Provide the [x, y] coordinate of the cell's center where the given text is located.  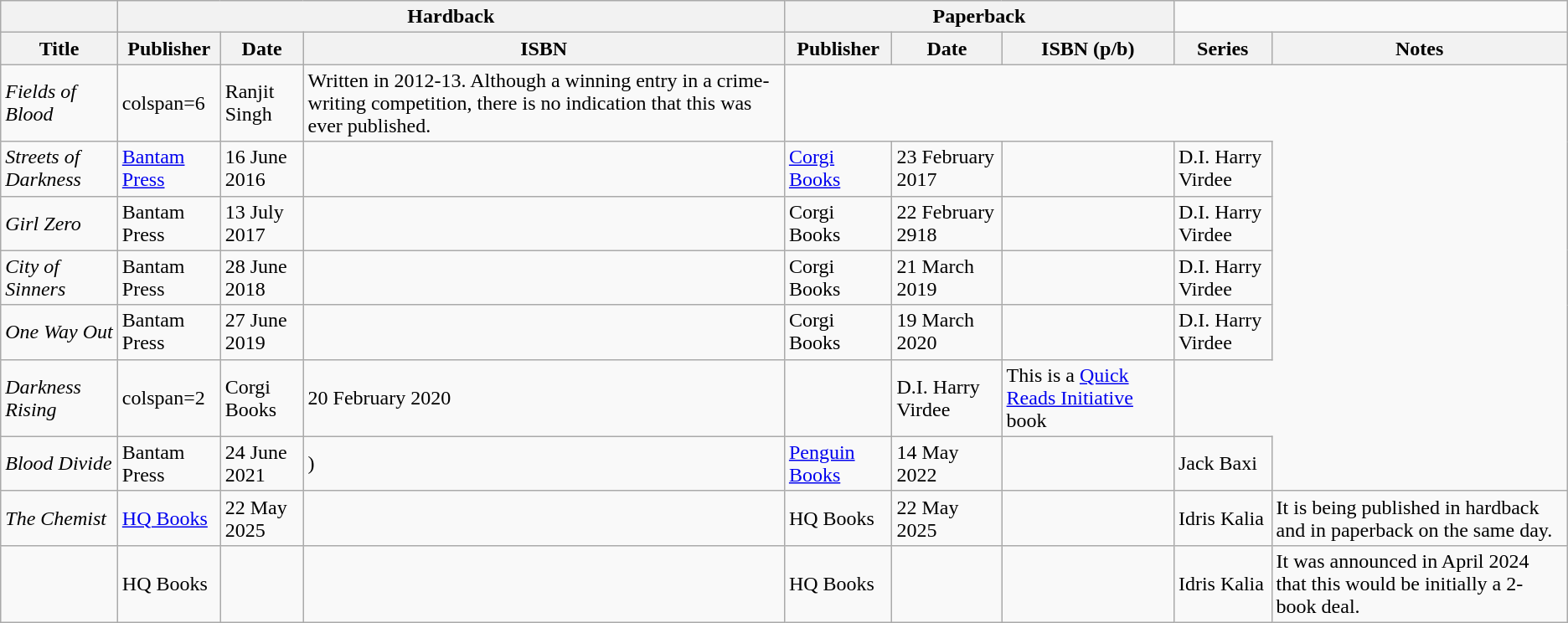
Title [59, 49]
) [544, 464]
One Way Out [59, 332]
24 June 2021 [261, 464]
Streets of Darkness [59, 169]
The Chemist [59, 517]
13 July 2017 [261, 223]
colspan=6 [169, 103]
28 June 2018 [261, 278]
Written in 2012-13. Although a winning entry in a crime-writing competition, there is no indication that this was ever published. [544, 103]
Darkness Rising [59, 398]
Hardback [451, 17]
19 March 2020 [946, 332]
16 June 2016 [261, 169]
Notes [1419, 49]
Series [1223, 49]
City of Sinners [59, 278]
Blood Divide [59, 464]
Jack Baxi [1223, 464]
Penguin Books [838, 464]
22 February 2918 [946, 223]
23 February 2017 [946, 169]
21 March 2019 [946, 278]
It is being published in hardback and in paperback on the same day. [1419, 517]
ISBN (p/b) [1087, 49]
colspan=2 [169, 398]
Ranjit Singh [261, 103]
This is a Quick Reads Initiative book [1087, 398]
It was announced in April 2024 that this would be initially a 2-book deal. [1419, 584]
20 February 2020 [544, 398]
ISBN [544, 49]
27 June 2019 [261, 332]
Girl Zero [59, 223]
14 May 2022 [946, 464]
Paperback [978, 17]
Fields of Blood [59, 103]
